Identify which cell holds the provided text, then report its [x, y] central coordinate. 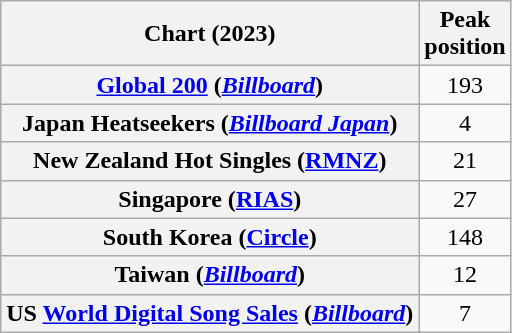
4 [465, 123]
27 [465, 199]
Taiwan (Billboard) [210, 275]
148 [465, 237]
Singapore (RIAS) [210, 199]
Global 200 (Billboard) [210, 85]
Chart (2023) [210, 34]
21 [465, 161]
12 [465, 275]
Peakposition [465, 34]
193 [465, 85]
US World Digital Song Sales (Billboard) [210, 313]
New Zealand Hot Singles (RMNZ) [210, 161]
Japan Heatseekers (Billboard Japan) [210, 123]
South Korea (Circle) [210, 237]
7 [465, 313]
